From the cell containing the given text, extract its center point as [x, y] coordinate. 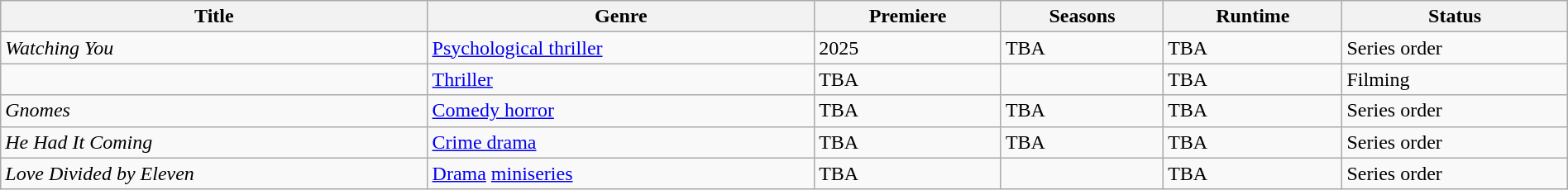
Seasons [1082, 17]
Genre [621, 17]
Gnomes [214, 111]
Filming [1455, 79]
Watching You [214, 48]
2025 [908, 48]
Premiere [908, 17]
Status [1455, 17]
Drama miniseries [621, 173]
Crime drama [621, 142]
He Had It Coming [214, 142]
Title [214, 17]
Runtime [1253, 17]
Love Divided by Eleven [214, 173]
Psychological thriller [621, 48]
Comedy horror [621, 111]
Thriller [621, 79]
